For the text-containing cell, return its midpoint in [X, Y] coordinate format. 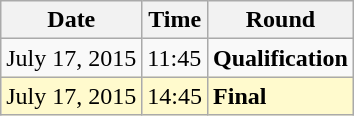
Date [72, 20]
11:45 [175, 58]
Qualification [281, 58]
Final [281, 96]
Round [281, 20]
14:45 [175, 96]
Time [175, 20]
